Provide the [X, Y] coordinate of the cell's center where the given text is located.  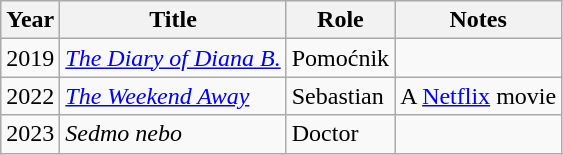
Role [340, 20]
Sebastian [340, 96]
Notes [478, 20]
2019 [30, 58]
2022 [30, 96]
A Netflix movie [478, 96]
Year [30, 20]
Title [173, 20]
The Diary of Diana B. [173, 58]
Pomoćnik [340, 58]
Sedmo nebo [173, 134]
Doctor [340, 134]
The Weekend Away [173, 96]
2023 [30, 134]
